Output the (X, Y) coordinate of the center of the cell containing the given text.  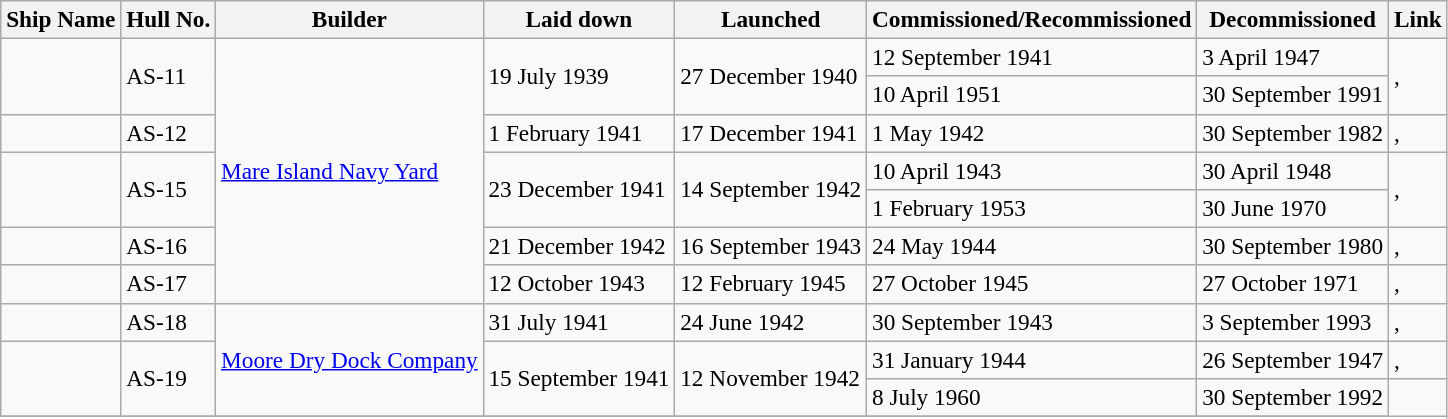
27 October 1971 (1293, 284)
30 September 1982 (1293, 133)
12 February 1945 (771, 284)
23 December 1941 (579, 189)
3 April 1947 (1293, 57)
31 January 1944 (1032, 359)
17 December 1941 (771, 133)
12 October 1943 (579, 284)
31 July 1941 (579, 322)
24 May 1944 (1032, 246)
27 December 1940 (771, 76)
3 September 1993 (1293, 322)
AS-16 (168, 246)
21 December 1942 (579, 246)
30 September 1992 (1293, 397)
Moore Dry Dock Company (350, 360)
Ship Name (61, 19)
Link (1418, 19)
AS-11 (168, 76)
1 February 1941 (579, 133)
1 February 1953 (1032, 208)
10 April 1943 (1032, 170)
AS-17 (168, 284)
1 May 1942 (1032, 133)
16 September 1943 (771, 246)
30 September 1991 (1293, 95)
8 July 1960 (1032, 397)
30 September 1943 (1032, 322)
AS-19 (168, 378)
Launched (771, 19)
14 September 1942 (771, 189)
27 October 1945 (1032, 284)
30 June 1970 (1293, 208)
12 September 1941 (1032, 57)
12 November 1942 (771, 378)
AS-12 (168, 133)
15 September 1941 (579, 378)
AS-15 (168, 189)
Builder (350, 19)
Mare Island Navy Yard (350, 170)
30 September 1980 (1293, 246)
Hull No. (168, 19)
24 June 1942 (771, 322)
Laid down (579, 19)
26 September 1947 (1293, 359)
30 April 1948 (1293, 170)
10 April 1951 (1032, 95)
19 July 1939 (579, 76)
Decommissioned (1293, 19)
AS-18 (168, 322)
Commissioned/Recommissioned (1032, 19)
